Find where the given text appears and provide that cell's center as [X, Y] coordinate. 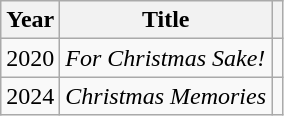
Year [30, 20]
Christmas Memories [166, 96]
Title [166, 20]
For Christmas Sake! [166, 58]
2020 [30, 58]
2024 [30, 96]
